Search for the cell housing the specified text and yield its (X, Y) center coordinate. 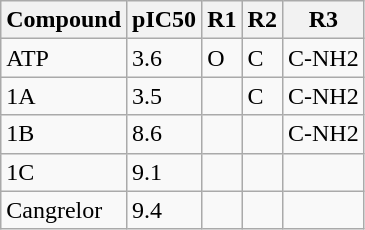
3.5 (164, 96)
R1 (222, 20)
ATP (64, 58)
1C (64, 172)
9.1 (164, 172)
O (222, 58)
3.6 (164, 58)
9.4 (164, 210)
Cangrelor (64, 210)
pIC50 (164, 20)
R3 (323, 20)
1B (64, 134)
1A (64, 96)
Compound (64, 20)
8.6 (164, 134)
R2 (262, 20)
